Return [X, Y] of the center of cell containing provided text 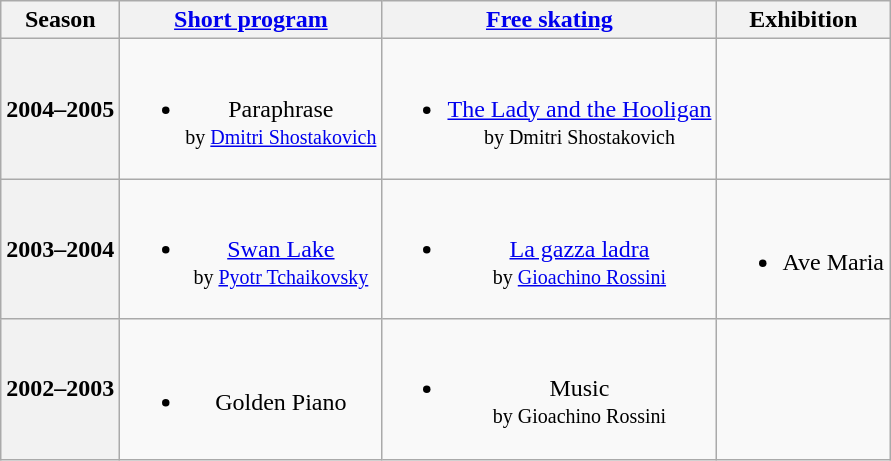
2004–2005 [60, 109]
Free skating [550, 20]
Paraphrase by Dmitri Shostakovich [251, 109]
Ave Maria [804, 249]
Season [60, 20]
2002–2003 [60, 389]
Golden Piano [251, 389]
La gazza ladra by Gioachino Rossini [550, 249]
Short program [251, 20]
Exhibition [804, 20]
Swan Lake by Pyotr Tchaikovsky [251, 249]
The Lady and the Hooligan by Dmitri Shostakovich [550, 109]
2003–2004 [60, 249]
Music by Gioachino Rossini [550, 389]
